Find where the given text appears and provide that cell's center as (X, Y) coordinate. 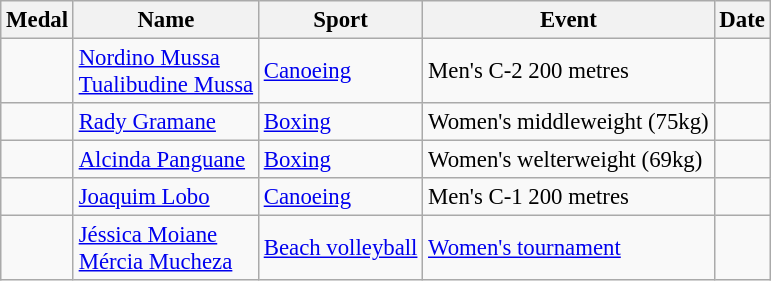
Event (568, 20)
Men's C-2 200 metres (568, 72)
Beach volleyball (340, 248)
Nordino MussaTualibudine Mussa (166, 72)
Alcinda Panguane (166, 160)
Men's C-1 200 metres (568, 197)
Joaquim Lobo (166, 197)
Sport (340, 20)
Rady Gramane (166, 122)
Women's middleweight (75kg) (568, 122)
Women's welterweight (69kg) (568, 160)
Name (166, 20)
Jéssica MoianeMércia Mucheza (166, 248)
Medal (38, 20)
Date (742, 20)
Women's tournament (568, 248)
